Locate the cell with the specified text and output its (X, Y) center coordinate. 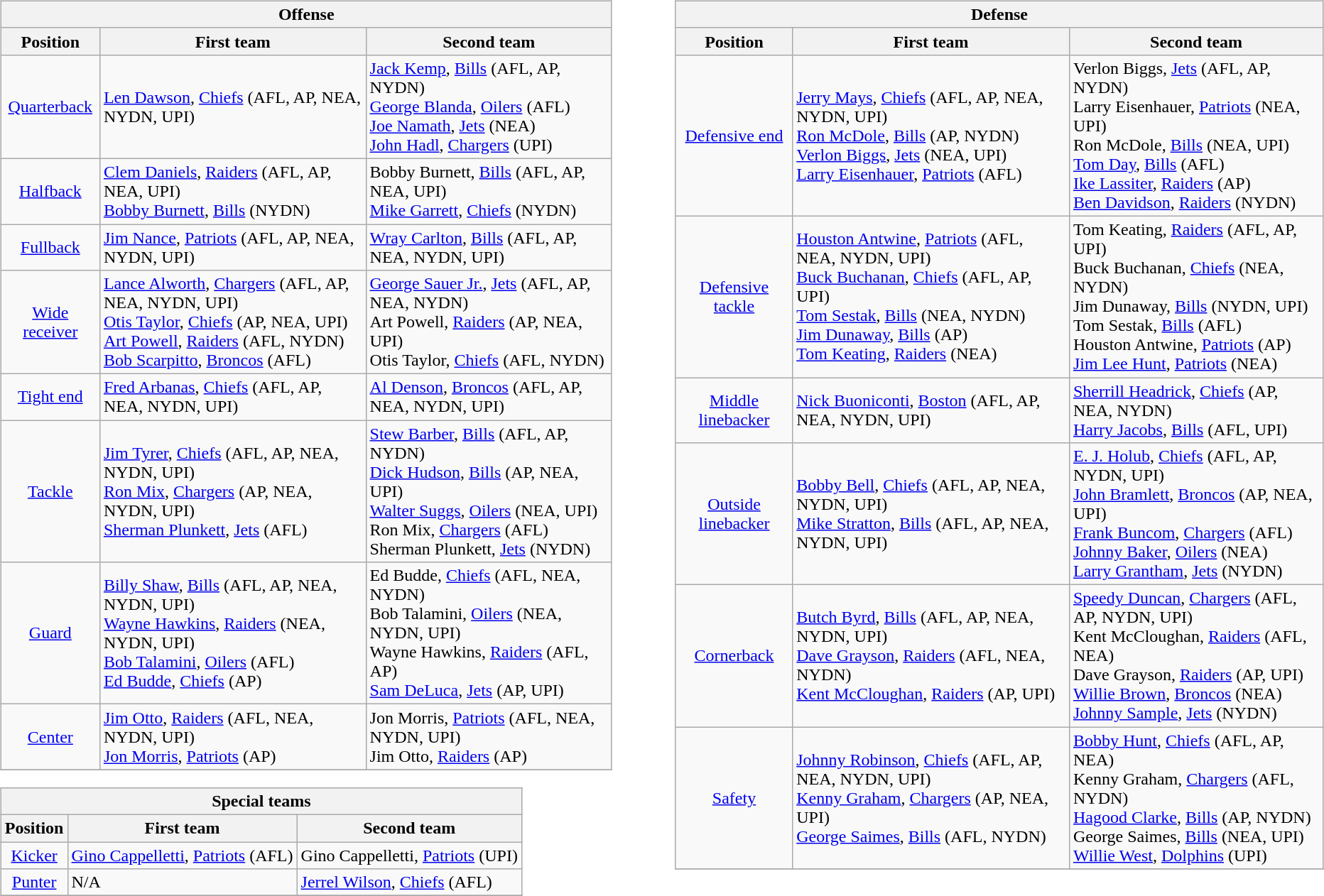
Al Denson, Broncos (AFL, AP, NEA, NYDN, UPI) (489, 398)
Tight end (50, 398)
Jon Morris, Patriots (AFL, NEA, NYDN, UPI) Jim Otto, Raiders (AP) (489, 737)
Nick Buoniconti, Boston (AFL, AP, NEA, NYDN, UPI) (931, 410)
Ed Budde, Chiefs (AFL, NEA, NYDN) Bob Talamini, Oilers (NEA, NYDN, UPI) Wayne Hawkins, Raiders (AFL, AP) Sam DeLuca, Jets (AP, UPI) (489, 633)
Special teams (261, 801)
Tackle (50, 491)
Quarterback (50, 106)
Middle linebacker (734, 410)
Wray Carlton, Bills (AFL, AP, NEA, NYDN, UPI) (489, 247)
Billy Shaw, Bills (AFL, AP, NEA, NYDN, UPI) Wayne Hawkins, Raiders (NEA, NYDN, UPI) Bob Talamini, Oilers (AFL) Ed Budde, Chiefs (AP) (233, 633)
Gino Cappelletti, Patriots (AFL) (182, 856)
Sherrill Headrick, Chiefs (AP, NEA, NYDN) Harry Jacobs, Bills (AFL, UPI) (1196, 410)
Jack Kemp, Bills (AFL, AP, NYDN) George Blanda, Oilers (AFL) Joe Namath, Jets (NEA) John Hadl, Chargers (UPI) (489, 106)
Center (50, 737)
N/A (182, 883)
Len Dawson, Chiefs (AFL, AP, NEA, NYDN, UPI) (233, 106)
Clem Daniels, Raiders (AFL, AP, NEA, UPI) Bobby Burnett, Bills (NYDN) (233, 191)
Defense (999, 14)
Bobby Bell, Chiefs (AFL, AP, NEA, NYDN, UPI) Mike Stratton, Bills (AFL, AP, NEA, NYDN, UPI) (931, 514)
Jim Otto, Raiders (AFL, NEA, NYDN, UPI) Jon Morris, Patriots (AP) (233, 737)
Jerrel Wilson, Chiefs (AFL) (409, 883)
Wide receiver (50, 322)
Fullback (50, 247)
Johnny Robinson, Chiefs (AFL, AP, NEA, NYDN, UPI) Kenny Graham, Chargers (AP, NEA, UPI) George Saimes, Bills (AFL, NYDN) (931, 798)
Lance Alworth, Chargers (AFL, AP, NEA, NYDN, UPI) Otis Taylor, Chiefs (AP, NEA, UPI) Art Powell, Raiders (AFL, NYDN) Bob Scarpitto, Broncos (AFL) (233, 322)
Halfback (50, 191)
Butch Byrd, Bills (AFL, AP, NEA, NYDN, UPI) Dave Grayson, Raiders (AFL, NEA, NYDN) Kent McCloughan, Raiders (AP, UPI) (931, 656)
Punter (34, 883)
Safety (734, 798)
Fred Arbanas, Chiefs (AFL, AP, NEA, NYDN, UPI) (233, 398)
Guard (50, 633)
Cornerback (734, 656)
Offense (306, 14)
George Sauer Jr., Jets (AFL, AP, NEA, NYDN) Art Powell, Raiders (AP, NEA, UPI) Otis Taylor, Chiefs (AFL, NYDN) (489, 322)
Bobby Burnett, Bills (AFL, AP, NEA, UPI) Mike Garrett, Chiefs (NYDN) (489, 191)
Jim Tyrer, Chiefs (AFL, AP, NEA, NYDN, UPI) Ron Mix, Chargers (AP, NEA, NYDN, UPI) Sherman Plunkett, Jets (AFL) (233, 491)
Defensive tackle (734, 297)
Jim Nance, Patriots (AFL, AP, NEA, NYDN, UPI) (233, 247)
Jerry Mays, Chiefs (AFL, AP, NEA, NYDN, UPI) Ron McDole, Bills (AP, NYDN) Verlon Biggs, Jets (NEA, UPI) Larry Eisenhauer, Patriots (AFL) (931, 135)
Kicker (34, 856)
Defensive end (734, 135)
Outside linebacker (734, 514)
Gino Cappelletti, Patriots (UPI) (409, 856)
